Find where the given text appears and provide that cell's center as (X, Y) coordinate. 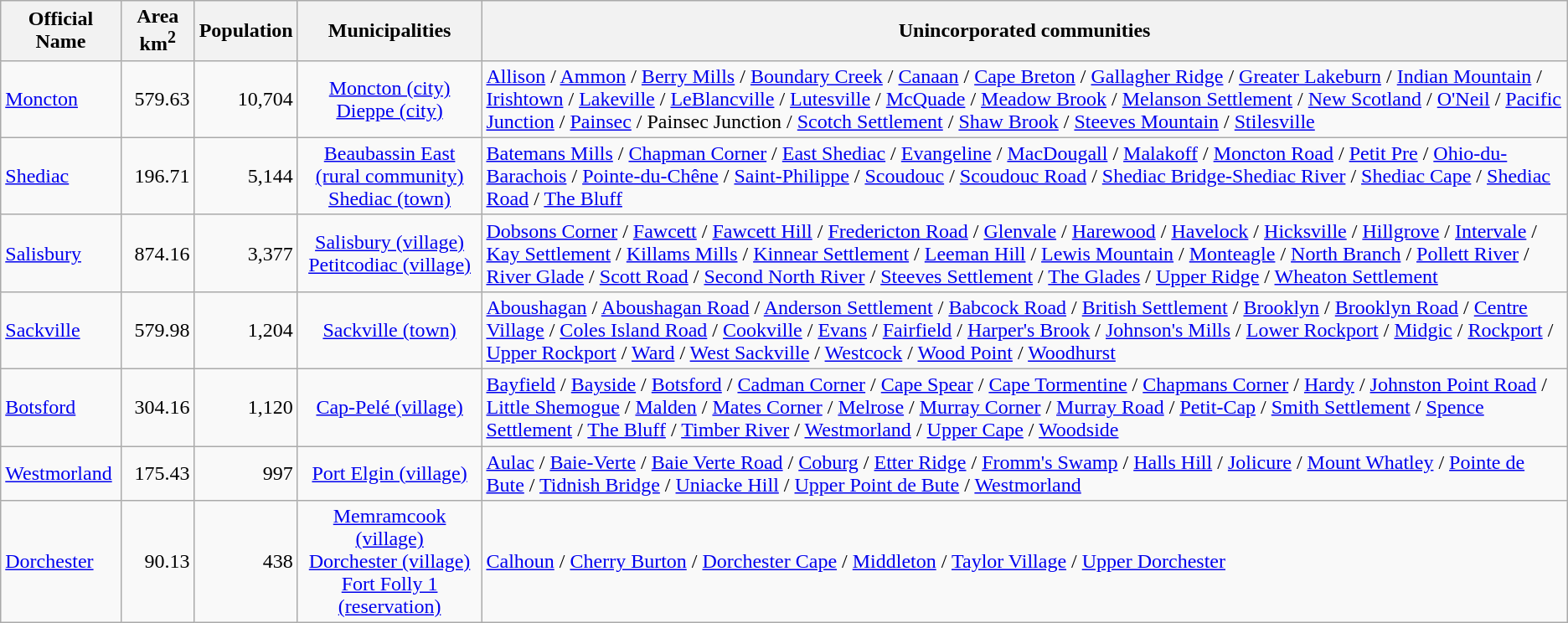
90.13 (157, 562)
Population (246, 31)
3,377 (246, 253)
10,704 (246, 99)
Moncton (61, 99)
Municipalities (389, 31)
Memramcook (village)Dorchester (village)Fort Folly 1 (reservation) (389, 562)
Salisbury (61, 253)
Unincorporated communities (1024, 31)
Westmorland (61, 474)
579.98 (157, 330)
196.71 (157, 176)
Sackville (61, 330)
Dorchester (61, 562)
5,144 (246, 176)
Moncton (city)Dieppe (city) (389, 99)
Official Name (61, 31)
Calhoun / Cherry Burton / Dorchester Cape / Middleton / Taylor Village / Upper Dorchester (1024, 562)
Port Elgin (village) (389, 474)
Shediac (61, 176)
175.43 (157, 474)
579.63 (157, 99)
Cap-Pelé (village) (389, 408)
Salisbury (village)Petitcodiac (village) (389, 253)
Sackville (town) (389, 330)
874.16 (157, 253)
Beaubassin East (rural community)Shediac (town) (389, 176)
304.16 (157, 408)
Area km2 (157, 31)
1,120 (246, 408)
997 (246, 474)
438 (246, 562)
Botsford (61, 408)
1,204 (246, 330)
